Provide the [X, Y] coordinate of the cell's center where the given text is located.  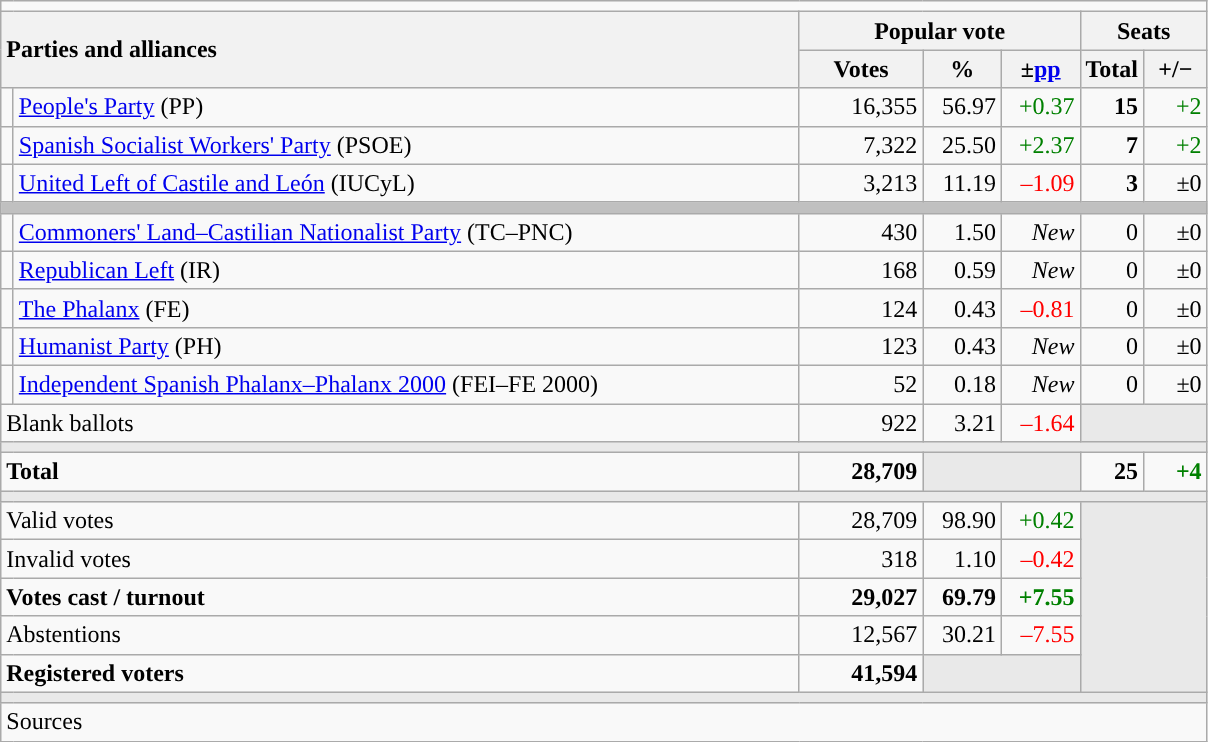
Independent Spanish Phalanx–Phalanx 2000 (FEI–FE 2000) [406, 384]
–0.42 [1040, 559]
430 [861, 232]
7 [1112, 145]
People's Party (PP) [406, 107]
0.18 [962, 384]
3,213 [861, 183]
3.21 [962, 423]
69.79 [962, 597]
+/− [1176, 69]
Spanish Socialist Workers' Party (PSOE) [406, 145]
922 [861, 423]
Votes cast / turnout [400, 597]
+0.37 [1040, 107]
Popular vote [940, 31]
Abstentions [400, 635]
Blank ballots [400, 423]
1.10 [962, 559]
25.50 [962, 145]
12,567 [861, 635]
–1.64 [1040, 423]
25 [1112, 472]
0.59 [962, 270]
30.21 [962, 635]
+7.55 [1040, 597]
Registered voters [400, 673]
Parties and alliances [400, 50]
+0.42 [1040, 521]
52 [861, 384]
±pp [1040, 69]
98.90 [962, 521]
Valid votes [400, 521]
Sources [604, 722]
168 [861, 270]
318 [861, 559]
3 [1112, 183]
16,355 [861, 107]
The Phalanx (FE) [406, 308]
Seats [1144, 31]
–1.09 [1040, 183]
United Left of Castile and León (IUCyL) [406, 183]
15 [1112, 107]
124 [861, 308]
–0.81 [1040, 308]
+2.37 [1040, 145]
Commoners' Land–Castilian Nationalist Party (TC–PNC) [406, 232]
123 [861, 346]
+4 [1176, 472]
Republican Left (IR) [406, 270]
–7.55 [1040, 635]
Invalid votes [400, 559]
41,594 [861, 673]
56.97 [962, 107]
% [962, 69]
29,027 [861, 597]
Humanist Party (PH) [406, 346]
Votes [861, 69]
11.19 [962, 183]
7,322 [861, 145]
1.50 [962, 232]
